Search for the cell housing the specified text and yield its [x, y] center coordinate. 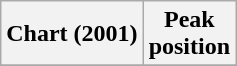
Chart (2001) [72, 34]
Peakposition [189, 34]
